Return the [x, y] coordinate for the center point of the cell that contains the specified text.  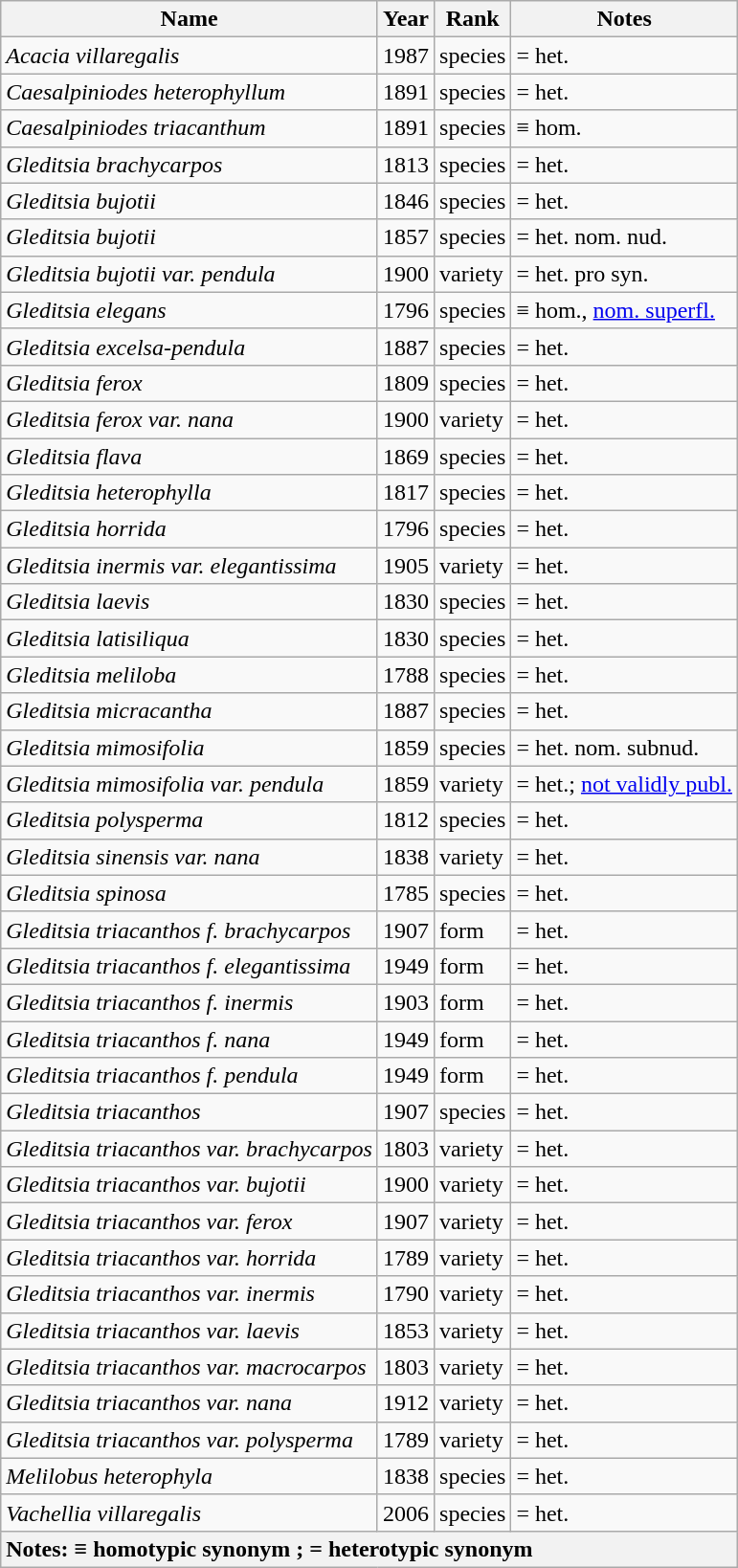
1987 [406, 56]
Gleditsia micracantha [190, 711]
1812 [406, 820]
Gleditsia triacanthos var. laevis [190, 1331]
Gleditsia triacanthos f. nana [190, 1039]
Gleditsia polysperma [190, 820]
= het. pro syn. [624, 274]
Melilobus heterophyla [190, 1476]
1813 [406, 165]
1785 [406, 893]
Gleditsia bujotii var. pendula [190, 274]
Gleditsia triacanthos var. brachycarpos [190, 1149]
1903 [406, 1002]
Gleditsia elegans [190, 310]
Gleditsia triacanthos var. macrocarpos [190, 1367]
Gleditsia triacanthos var. inermis [190, 1294]
Gleditsia meliloba [190, 675]
Year [406, 19]
Gleditsia triacanthos f. elegantissima [190, 966]
Vachellia villaregalis [190, 1512]
Gleditsia triacanthos var. polysperma [190, 1440]
1817 [406, 493]
1846 [406, 201]
Gleditsia laevis [190, 602]
Gleditsia triacanthos f. brachycarpos [190, 930]
Gleditsia triacanthos var. bujotii [190, 1185]
Gleditsia latisiliqua [190, 638]
1853 [406, 1331]
Gleditsia triacanthos f. inermis [190, 1002]
≡ hom., nom. superfl. [624, 310]
1869 [406, 457]
Gleditsia horrida [190, 529]
Gleditsia triacanthos var. ferox [190, 1221]
≡ hom. [624, 128]
Gleditsia inermis var. elegantissima [190, 566]
Name [190, 19]
= het. nom. subnud. [624, 748]
1912 [406, 1403]
Gleditsia mimosifolia [190, 748]
Gleditsia mimosifolia var. pendula [190, 784]
Notes [624, 19]
Gleditsia triacanthos f. pendula [190, 1076]
Gleditsia ferox var. nana [190, 419]
1788 [406, 675]
Gleditsia triacanthos var. nana [190, 1403]
Gleditsia spinosa [190, 893]
Gleditsia triacanthos var. horrida [190, 1258]
Gleditsia heterophylla [190, 493]
Gleditsia excelsa-pendula [190, 347]
Gleditsia ferox [190, 383]
= het. nom. nud. [624, 237]
1809 [406, 383]
Acacia villaregalis [190, 56]
Caesalpiniodes heterophyllum [190, 92]
Gleditsia sinensis var. nana [190, 857]
1905 [406, 566]
Rank [473, 19]
Notes: ≡ homotypic synonym ; = heterotypic synonym [369, 1549]
Gleditsia triacanthos [190, 1112]
2006 [406, 1512]
1857 [406, 237]
= het.; not validly publ. [624, 784]
Gleditsia flava [190, 457]
Caesalpiniodes triacanthum [190, 128]
1790 [406, 1294]
Gleditsia brachycarpos [190, 165]
